Output the [X, Y] coordinate of the center of the cell containing the given text.  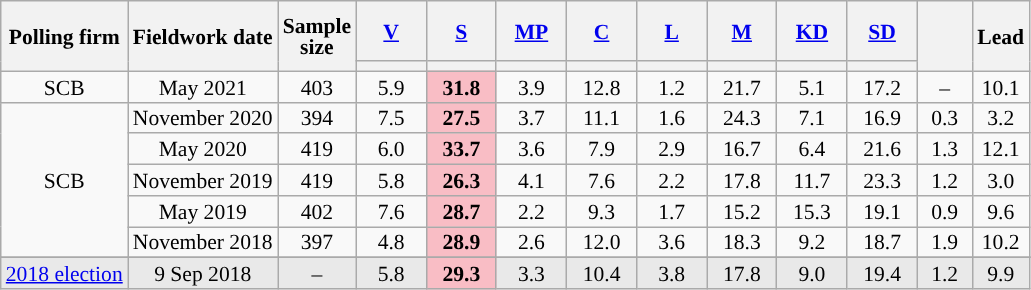
12.0 [601, 242]
24.3 [742, 118]
C [601, 31]
33.7 [461, 150]
V [391, 31]
5.9 [391, 86]
May 2020 [203, 150]
November 2020 [203, 118]
27.5 [461, 118]
9.2 [812, 242]
2018 election [64, 274]
S [461, 31]
SD [882, 31]
1.7 [672, 212]
5.1 [812, 86]
4.1 [531, 180]
26.3 [461, 180]
7.5 [391, 118]
10.2 [1000, 242]
31.8 [461, 86]
18.7 [882, 242]
KD [812, 31]
2.6 [531, 242]
397 [317, 242]
4.8 [391, 242]
19.1 [882, 212]
15.2 [742, 212]
0.9 [944, 212]
18.3 [742, 242]
19.4 [882, 274]
M [742, 31]
MP [531, 31]
November 2019 [203, 180]
3.9 [531, 86]
9.0 [812, 274]
3.8 [672, 274]
1.9 [944, 242]
Polling firm [64, 36]
9.9 [1000, 274]
11.7 [812, 180]
7.1 [812, 118]
28.9 [461, 242]
23.3 [882, 180]
6.4 [812, 150]
3.7 [531, 118]
May 2021 [203, 86]
1.3 [944, 150]
29.3 [461, 274]
10.4 [601, 274]
9.6 [1000, 212]
Lead [1000, 36]
12.8 [601, 86]
November 2018 [203, 242]
1.6 [672, 118]
3.3 [531, 274]
16.9 [882, 118]
21.6 [882, 150]
402 [317, 212]
9 Sep 2018 [203, 274]
17.2 [882, 86]
3.2 [1000, 118]
15.3 [812, 212]
6.0 [391, 150]
7.9 [601, 150]
403 [317, 86]
28.7 [461, 212]
Fieldwork date [203, 36]
11.1 [601, 118]
L [672, 31]
12.1 [1000, 150]
3.0 [1000, 180]
394 [317, 118]
9.3 [601, 212]
10.1 [1000, 86]
2.9 [672, 150]
21.7 [742, 86]
Samplesize [317, 36]
0.3 [944, 118]
May 2019 [203, 212]
16.7 [742, 150]
